For the text-containing cell, return its midpoint in (X, Y) coordinate format. 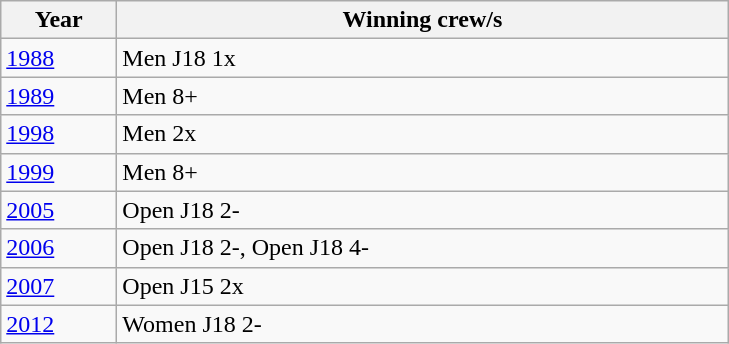
2006 (59, 248)
Open J18 2- (422, 210)
1988 (59, 58)
1989 (59, 96)
Open J18 2-, Open J18 4- (422, 248)
Winning crew/s (422, 20)
Women J18 2- (422, 324)
2012 (59, 324)
Men J18 1x (422, 58)
2005 (59, 210)
2007 (59, 286)
Year (59, 20)
1998 (59, 134)
Open J15 2x (422, 286)
1999 (59, 172)
Men 2x (422, 134)
